Detect which cell encompasses the target text, then output its (x, y) center coordinate. 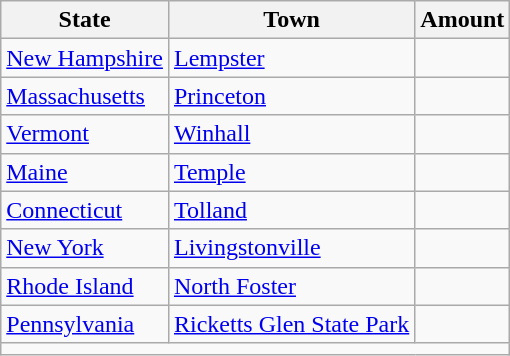
Massachusetts (85, 96)
Maine (85, 172)
Connecticut (85, 210)
Livingstonville (291, 248)
Town (291, 20)
Tolland (291, 210)
Amount (462, 20)
New Hampshire (85, 58)
Pennsylvania (85, 324)
Rhode Island (85, 286)
State (85, 20)
New York (85, 248)
Temple (291, 172)
Ricketts Glen State Park (291, 324)
Lempster (291, 58)
Vermont (85, 134)
North Foster (291, 286)
Winhall (291, 134)
Princeton (291, 96)
